Output the (X, Y) coordinate of the center of the cell containing the given text.  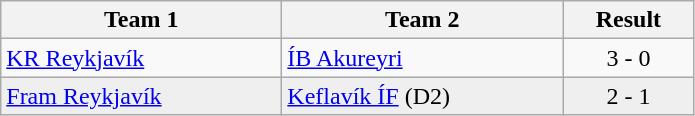
Fram Reykjavík (142, 96)
Team 2 (422, 20)
Keflavík ÍF (D2) (422, 96)
Team 1 (142, 20)
KR Reykjavík (142, 58)
3 - 0 (628, 58)
ÍB Akureyri (422, 58)
Result (628, 20)
2 - 1 (628, 96)
